Scan for the cell matching the given text and deliver its [X, Y] coordinate at center. 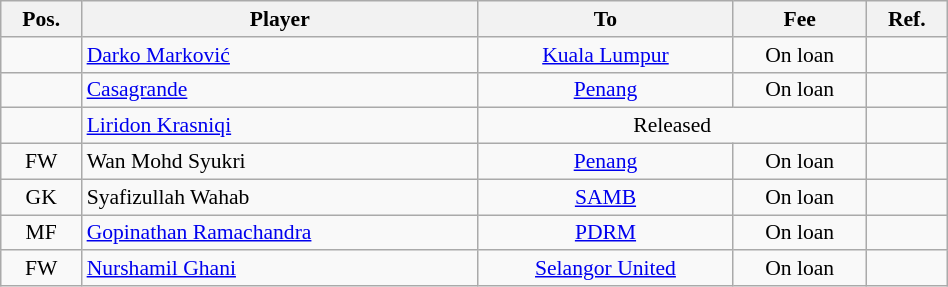
GK [42, 197]
Selangor United [606, 269]
Syafizullah Wahab [280, 197]
Nurshamil Ghani [280, 269]
Liridon Krasniqi [280, 126]
Pos. [42, 19]
Darko Marković [280, 55]
Kuala Lumpur [606, 55]
PDRM [606, 233]
Gopinathan Ramachandra [280, 233]
Wan Mohd Syukri [280, 162]
SAMB [606, 197]
Fee [800, 19]
Ref. [906, 19]
Released [672, 126]
To [606, 19]
MF [42, 233]
Casagrande [280, 90]
Player [280, 19]
